Pinpoint the cell where the given text exists, returning its [x, y] midpoint coordinate. 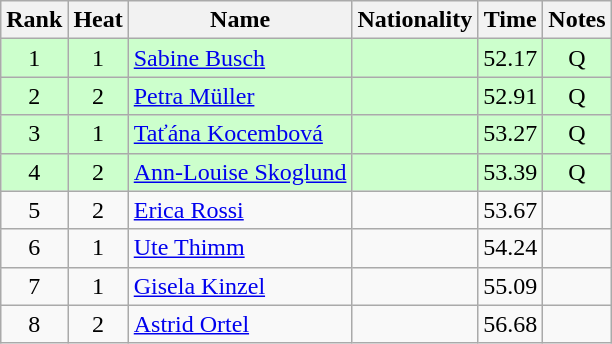
Heat [98, 20]
54.24 [510, 248]
Taťána Kocembová [240, 134]
Nationality [415, 20]
53.39 [510, 172]
52.17 [510, 58]
52.91 [510, 96]
55.09 [510, 286]
53.67 [510, 210]
Notes [577, 20]
8 [34, 324]
5 [34, 210]
Astrid Ortel [240, 324]
7 [34, 286]
Time [510, 20]
3 [34, 134]
Sabine Busch [240, 58]
Ute Thimm [240, 248]
4 [34, 172]
56.68 [510, 324]
53.27 [510, 134]
Ann-Louise Skoglund [240, 172]
Rank [34, 20]
Gisela Kinzel [240, 286]
Name [240, 20]
Erica Rossi [240, 210]
6 [34, 248]
Petra Müller [240, 96]
